Extract the (X, Y) coordinate from the center of the cell holding the provided text.  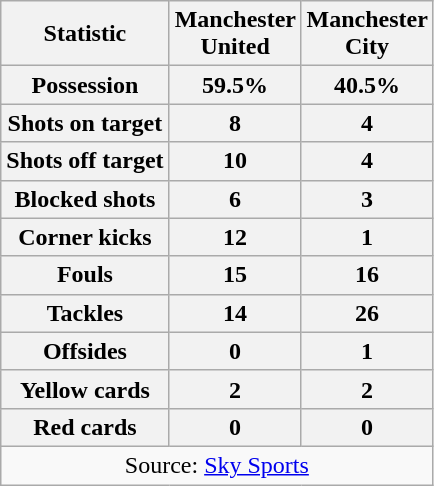
40.5% (367, 85)
12 (235, 237)
Shots off target (85, 161)
Corner kicks (85, 237)
Shots on target (85, 123)
Yellow cards (85, 389)
15 (235, 275)
Blocked shots (85, 199)
26 (367, 313)
6 (235, 199)
Possession (85, 85)
Statistic (85, 34)
Source: Sky Sports (217, 465)
Red cards (85, 427)
3 (367, 199)
Offsides (85, 351)
Tackles (85, 313)
8 (235, 123)
Manchester City (367, 34)
14 (235, 313)
10 (235, 161)
59.5% (235, 85)
Manchester United (235, 34)
16 (367, 275)
Fouls (85, 275)
